For the text-containing cell, return its midpoint in (X, Y) coordinate format. 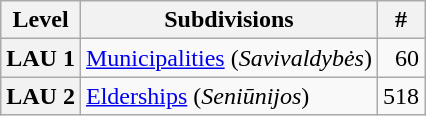
Municipalities (Savivaldybės) (228, 58)
LAU 1 (41, 58)
60 (400, 58)
Subdivisions (228, 20)
LAU 2 (41, 96)
Elderships (Seniūnijos) (228, 96)
Level (41, 20)
# (400, 20)
518 (400, 96)
